Scan for the cell matching the given text and deliver its [x, y] coordinate at center. 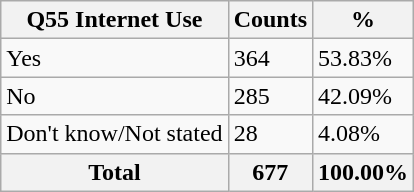
100.00% [364, 172]
677 [270, 172]
No [114, 96]
Total [114, 172]
Q55 Internet Use [114, 20]
42.09% [364, 96]
285 [270, 96]
Counts [270, 20]
4.08% [364, 134]
Yes [114, 58]
53.83% [364, 58]
% [364, 20]
28 [270, 134]
Don't know/Not stated [114, 134]
364 [270, 58]
